Identify which cell holds the provided text, then report its [x, y] central coordinate. 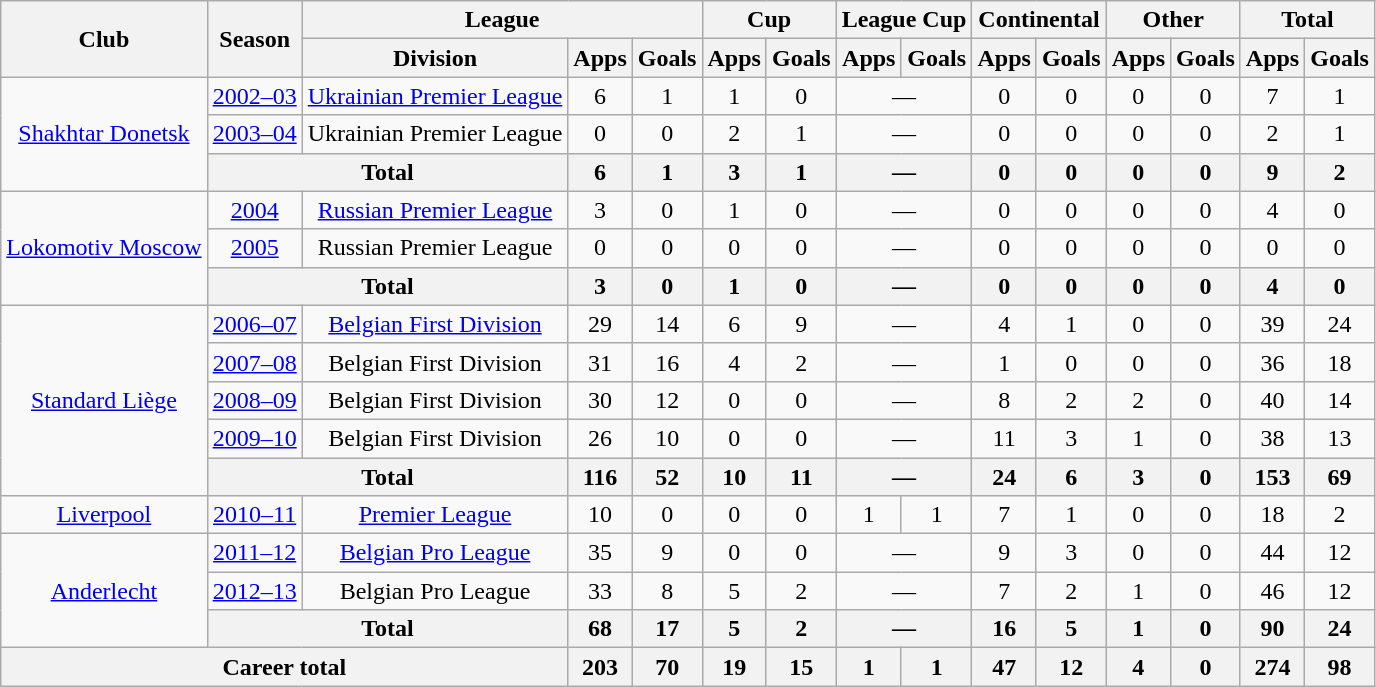
40 [1272, 400]
League [502, 20]
Club [104, 39]
69 [1340, 477]
2002–03 [254, 96]
29 [600, 324]
League Cup [904, 20]
19 [734, 667]
36 [1272, 362]
52 [667, 477]
Season [254, 39]
44 [1272, 553]
33 [600, 591]
13 [1340, 438]
2008–09 [254, 400]
47 [1004, 667]
Liverpool [104, 515]
46 [1272, 591]
Continental [1039, 20]
90 [1272, 629]
39 [1272, 324]
Cup [769, 20]
2005 [254, 248]
Lokomotiv Moscow [104, 248]
35 [600, 553]
70 [667, 667]
203 [600, 667]
Standard Liège [104, 400]
274 [1272, 667]
2009–10 [254, 438]
Other [1173, 20]
17 [667, 629]
2012–13 [254, 591]
Division [435, 58]
26 [600, 438]
2004 [254, 210]
38 [1272, 438]
Shakhtar Donetsk [104, 134]
Career total [284, 667]
116 [600, 477]
153 [1272, 477]
2003–04 [254, 134]
Premier League [435, 515]
68 [600, 629]
2006–07 [254, 324]
2007–08 [254, 362]
15 [801, 667]
31 [600, 362]
98 [1340, 667]
30 [600, 400]
2010–11 [254, 515]
Anderlecht [104, 591]
2011–12 [254, 553]
